Pinpoint the cell where the given text exists, returning its (X, Y) midpoint coordinate. 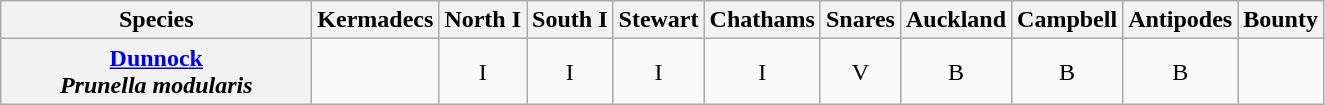
Snares (860, 20)
Chathams (762, 20)
Kermadecs (376, 20)
North I (483, 20)
Campbell (1068, 20)
Auckland (956, 20)
Bounty (1281, 20)
Antipodes (1180, 20)
V (860, 72)
DunnockPrunella modularis (156, 72)
Stewart (658, 20)
South I (570, 20)
Species (156, 20)
